Detect which cell encompasses the target text, then output its (x, y) center coordinate. 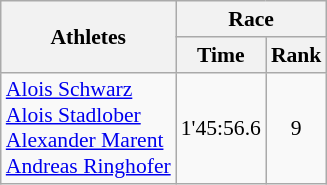
Race (252, 19)
9 (296, 128)
Rank (296, 55)
Alois SchwarzAlois StadloberAlexander MarentAndreas Ringhofer (88, 128)
Athletes (88, 36)
Time (221, 55)
1'45:56.6 (221, 128)
